Provide the (x, y) coordinate of the cell's center where the given text is located.  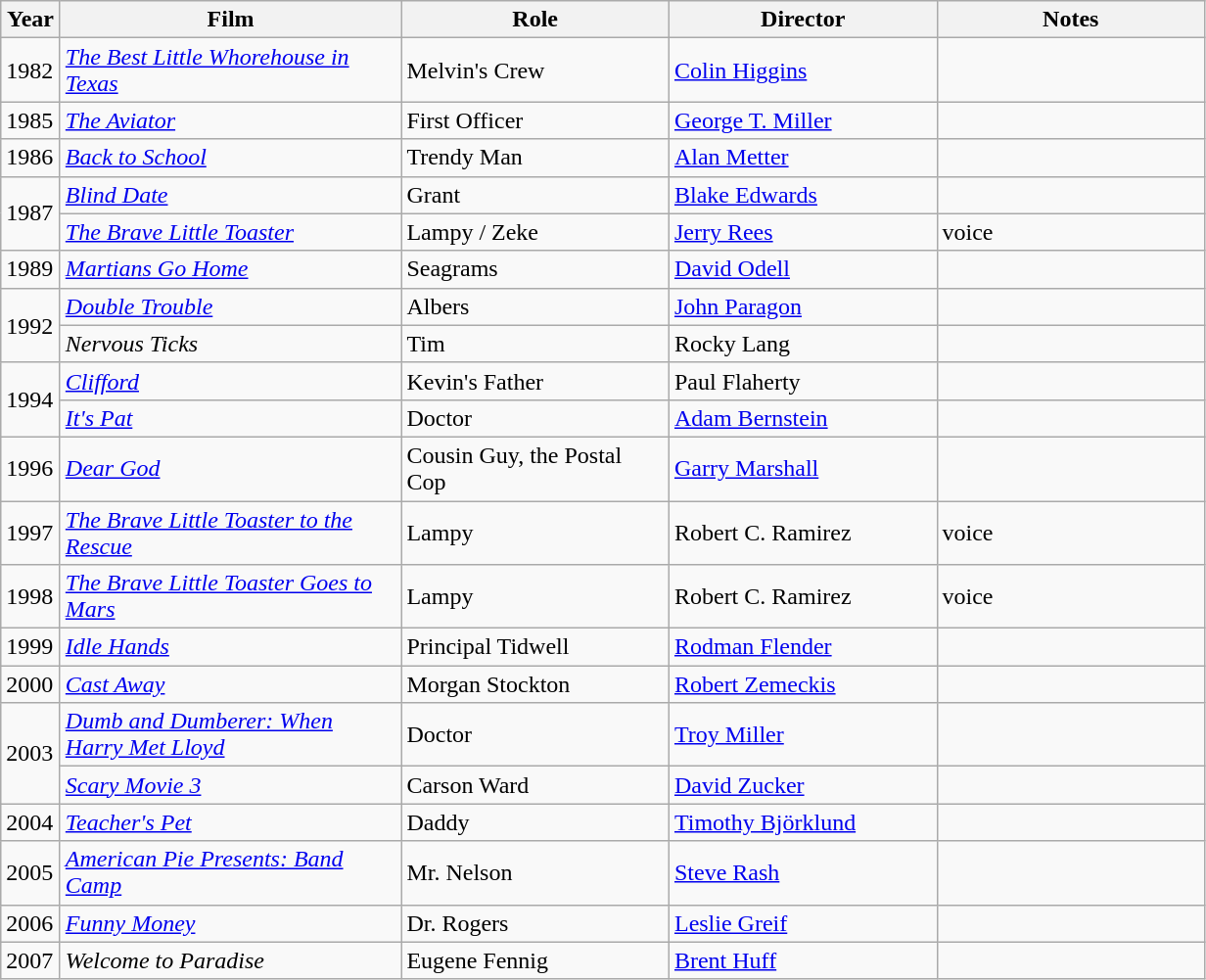
Lampy / Zeke (535, 232)
Garry Marshall (803, 468)
Seagrams (535, 269)
It's Pat (231, 418)
Role (535, 20)
1992 (31, 325)
Paul Flaherty (803, 381)
Alan Metter (803, 158)
Troy Miller (803, 734)
Timothy Björklund (803, 822)
1982 (31, 70)
Nervous Ticks (231, 344)
The Brave Little Toaster Goes to Mars (231, 597)
1999 (31, 647)
Blind Date (231, 195)
The Best Little Whorehouse in Texas (231, 70)
Double Trouble (231, 306)
Rodman Flender (803, 647)
Martians Go Home (231, 269)
Dr. Rogers (535, 923)
Carson Ward (535, 785)
Eugene Fennig (535, 960)
Notes (1071, 20)
Scary Movie 3 (231, 785)
Dumb and Dumberer: When Harry Met Lloyd (231, 734)
Back to School (231, 158)
Daddy (535, 822)
Teacher's Pet (231, 822)
The Brave Little Toaster to the Rescue (231, 533)
Melvin's Crew (535, 70)
2005 (31, 873)
2006 (31, 923)
Brent Huff (803, 960)
Rocky Lang (803, 344)
Steve Rash (803, 873)
Idle Hands (231, 647)
Dear God (231, 468)
1997 (31, 533)
Cast Away (231, 684)
Jerry Rees (803, 232)
Cousin Guy, the Postal Cop (535, 468)
David Odell (803, 269)
Morgan Stockton (535, 684)
Year (31, 20)
1985 (31, 120)
David Zucker (803, 785)
George T. Miller (803, 120)
1989 (31, 269)
Colin Higgins (803, 70)
Tim (535, 344)
1994 (31, 399)
American Pie Presents: Band Camp (231, 873)
2000 (31, 684)
1996 (31, 468)
Trendy Man (535, 158)
Clifford (231, 381)
1987 (31, 213)
Funny Money (231, 923)
1998 (31, 597)
Film (231, 20)
Mr. Nelson (535, 873)
Kevin's Father (535, 381)
2004 (31, 822)
Blake Edwards (803, 195)
Albers (535, 306)
Robert Zemeckis (803, 684)
First Officer (535, 120)
The Aviator (231, 120)
1986 (31, 158)
Adam Bernstein (803, 418)
John Paragon (803, 306)
2007 (31, 960)
2003 (31, 754)
The Brave Little Toaster (231, 232)
Principal Tidwell (535, 647)
Director (803, 20)
Leslie Greif (803, 923)
Grant (535, 195)
Welcome to Paradise (231, 960)
